From the cell containing the given text, extract its center point as (X, Y) coordinate. 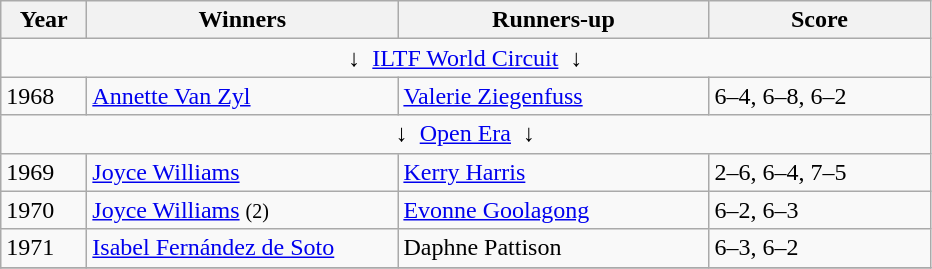
Joyce Williams (242, 172)
Runners-up (554, 20)
↓ ILTF World Circuit ↓ (466, 58)
6–2, 6–3 (820, 210)
Evonne Goolagong (554, 210)
Year (44, 20)
1970 (44, 210)
Daphne Pattison (554, 248)
Joyce Williams (2) (242, 210)
Score (820, 20)
6–3, 6–2 (820, 248)
1971 (44, 248)
1968 (44, 96)
2–6, 6–4, 7–5 (820, 172)
Valerie Ziegenfuss (554, 96)
↓ Open Era ↓ (466, 134)
Isabel Fernández de Soto (242, 248)
Annette Van Zyl (242, 96)
Kerry Harris (554, 172)
Winners (242, 20)
6–4, 6–8, 6–2 (820, 96)
1969 (44, 172)
